Detect which cell encompasses the target text, then output its [x, y] center coordinate. 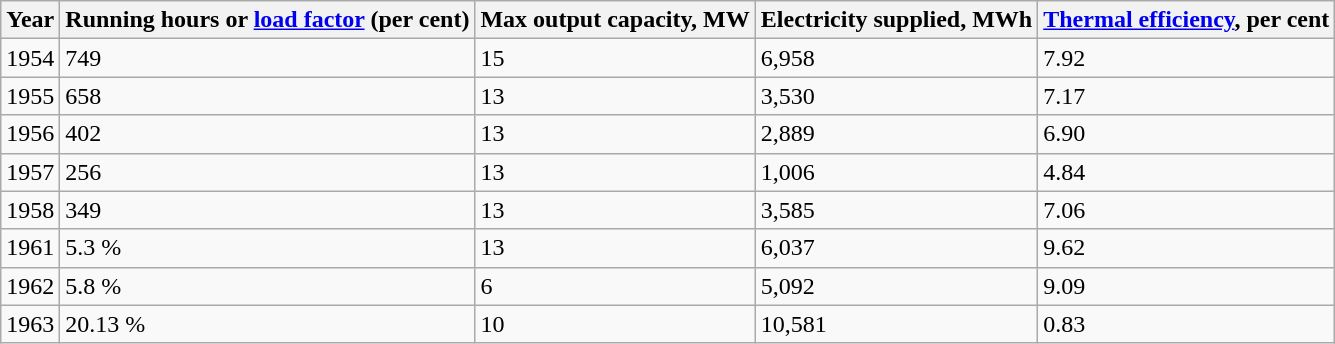
4.84 [1186, 172]
256 [268, 172]
349 [268, 210]
749 [268, 58]
6 [615, 286]
15 [615, 58]
Running hours or load factor (per cent) [268, 20]
1957 [30, 172]
402 [268, 134]
9.09 [1186, 286]
1954 [30, 58]
Electricity supplied, MWh [896, 20]
Max output capacity, MW [615, 20]
1962 [30, 286]
5.3 % [268, 248]
7.17 [1186, 96]
0.83 [1186, 324]
10,581 [896, 324]
6,958 [896, 58]
6.90 [1186, 134]
1961 [30, 248]
5,092 [896, 286]
7.92 [1186, 58]
20.13 % [268, 324]
6,037 [896, 248]
1963 [30, 324]
3,585 [896, 210]
9.62 [1186, 248]
Thermal efficiency, per cent [1186, 20]
10 [615, 324]
1,006 [896, 172]
1956 [30, 134]
1955 [30, 96]
1958 [30, 210]
2,889 [896, 134]
658 [268, 96]
Year [30, 20]
7.06 [1186, 210]
5.8 % [268, 286]
3,530 [896, 96]
